Return (X, Y) of the center of cell containing provided text 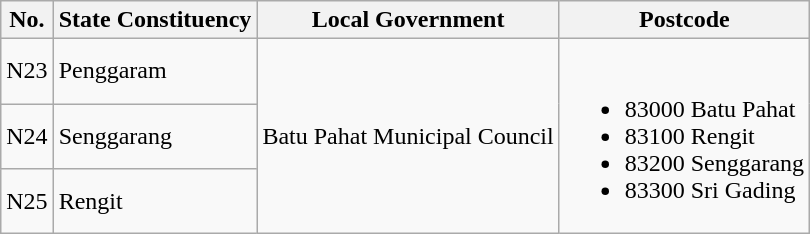
Postcode (684, 20)
Local Government (408, 20)
N23 (27, 72)
Penggaram (155, 72)
83000 Batu Pahat83100 Rengit83200 Senggarang83300 Sri Gading (684, 136)
Batu Pahat Municipal Council (408, 136)
State Constituency (155, 20)
N24 (27, 136)
N25 (27, 200)
Senggarang (155, 136)
No. (27, 20)
Rengit (155, 200)
